Provide the (X, Y) coordinate of the cell's center where the given text is located.  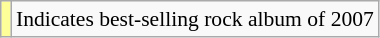
Indicates best-selling rock album of 2007 (195, 19)
